From the cell containing the given text, extract its center point as (x, y) coordinate. 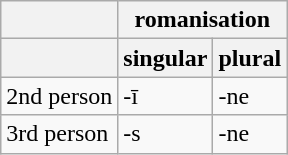
-ī (166, 96)
2nd person (60, 96)
singular (166, 58)
plural (250, 58)
-s (166, 134)
3rd person (60, 134)
romanisation (202, 20)
